Determine the [X, Y] coordinate at the center of the cell enclosing the given text.  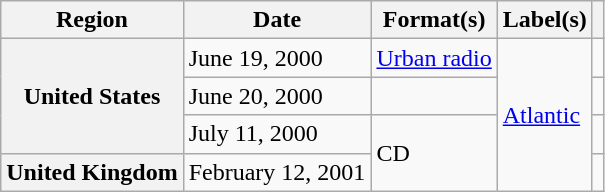
Label(s) [544, 20]
February 12, 2001 [277, 172]
Urban radio [434, 58]
United States [92, 96]
Region [92, 20]
Format(s) [434, 20]
Atlantic [544, 115]
July 11, 2000 [277, 134]
June 20, 2000 [277, 96]
Date [277, 20]
June 19, 2000 [277, 58]
United Kingdom [92, 172]
CD [434, 153]
